From the cell containing the given text, extract its center point as [X, Y] coordinate. 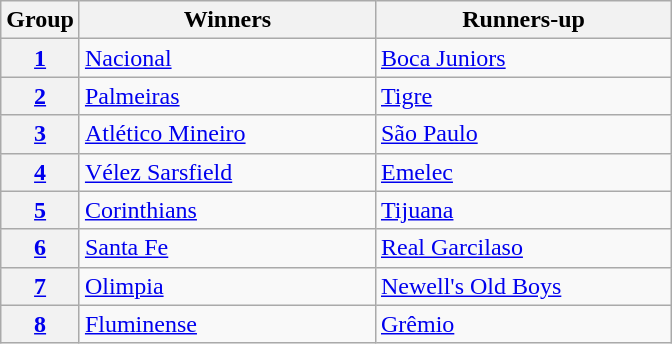
7 [40, 286]
Atlético Mineiro [227, 134]
Grêmio [523, 324]
6 [40, 248]
5 [40, 210]
Real Garcilaso [523, 248]
Palmeiras [227, 96]
São Paulo [523, 134]
Vélez Sarsfield [227, 172]
2 [40, 96]
Tijuana [523, 210]
1 [40, 58]
Emelec [523, 172]
Fluminense [227, 324]
Newell's Old Boys [523, 286]
Olimpia [227, 286]
Winners [227, 20]
Boca Juniors [523, 58]
Nacional [227, 58]
3 [40, 134]
Runners-up [523, 20]
8 [40, 324]
Santa Fe [227, 248]
Corinthians [227, 210]
Tigre [523, 96]
Group [40, 20]
4 [40, 172]
